Determine the (x, y) coordinate at the center of the cell enclosing the given text.  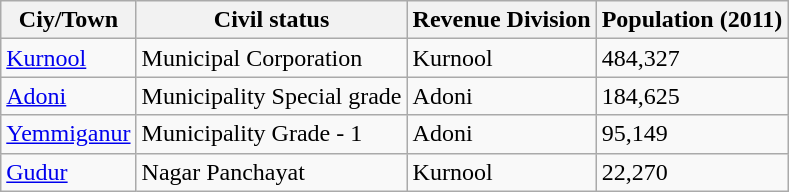
Ciy/Town (68, 20)
Nagar Panchayat (272, 172)
184,625 (692, 96)
22,270 (692, 172)
Municipality Special grade (272, 96)
Municipal Corporation (272, 58)
95,149 (692, 134)
Yemmiganur (68, 134)
484,327 (692, 58)
Revenue Division (502, 20)
Population (2011) (692, 20)
Gudur (68, 172)
Municipality Grade - 1 (272, 134)
Civil status (272, 20)
